Pinpoint the cell where the given text exists, returning its (X, Y) midpoint coordinate. 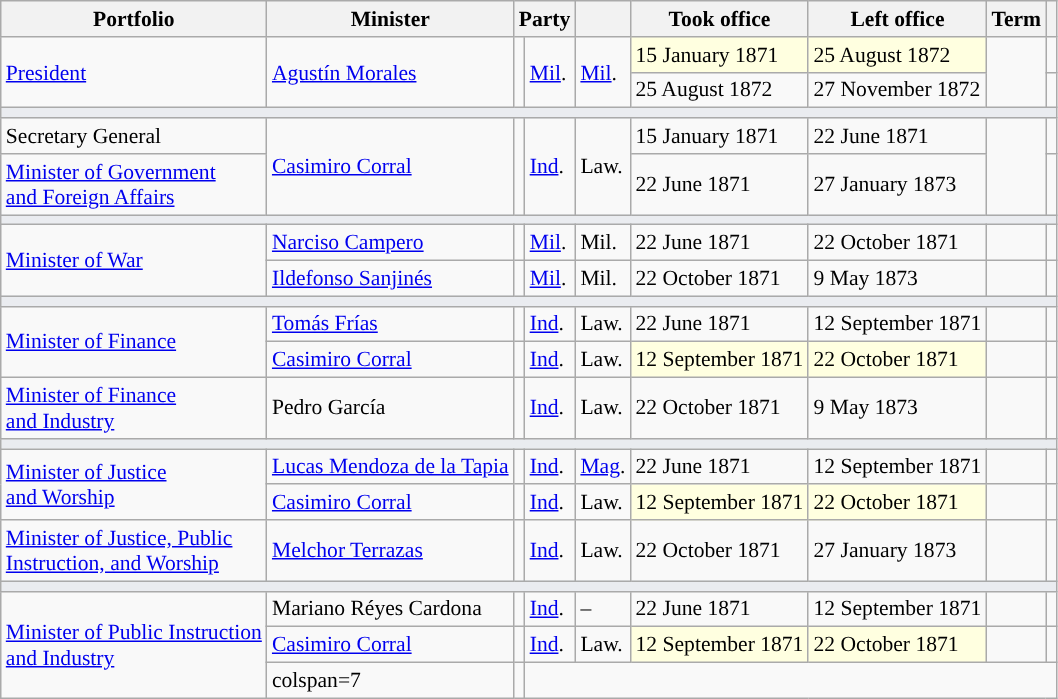
Narciso Campero (390, 243)
Minister of Financeand Industry (134, 408)
Pedro García (390, 408)
Term (1016, 19)
Minister of Justice, PublicInstruction, and Worship (134, 550)
– (602, 609)
Party (545, 19)
Ildefonso Sanjinés (390, 279)
Left office (897, 19)
Minister of Justiceand Worship (134, 484)
Minister of Finance (134, 342)
Mariano Réyes Cardona (390, 609)
Lucas Mendoza de la Tapia (390, 467)
Melchor Terrazas (390, 550)
Minister of War (134, 260)
colspan=7 (390, 681)
Minister of Governmentand Foreign Affairs (134, 184)
Minister of Public Instructionand Industry (134, 644)
President (134, 72)
Mag. (602, 467)
Agustín Morales (390, 72)
Minister (390, 19)
Tomás Frías (390, 324)
Took office (719, 19)
27 November 1872 (897, 90)
Secretary General (134, 136)
Portfolio (134, 19)
